Output the (X, Y) coordinate of the center of the cell containing the given text.  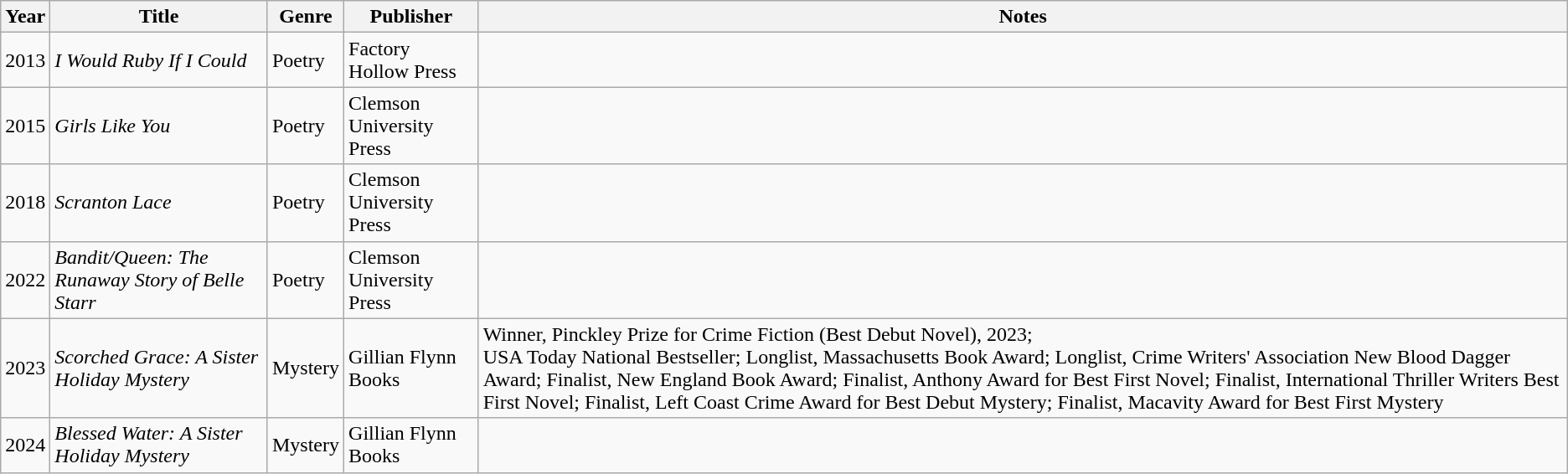
2024 (25, 446)
2022 (25, 280)
2015 (25, 126)
Scorched Grace: A Sister Holiday Mystery (159, 368)
Title (159, 17)
Genre (305, 17)
I Would Ruby If I Could (159, 60)
Factory Hollow Press (412, 60)
2018 (25, 203)
Scranton Lace (159, 203)
2013 (25, 60)
Bandit/Queen: The Runaway Story of Belle Starr (159, 280)
Year (25, 17)
Publisher (412, 17)
2023 (25, 368)
Girls Like You (159, 126)
Blessed Water: A Sister Holiday Mystery (159, 446)
Notes (1023, 17)
